From the cell containing the given text, extract its center point as [X, Y] coordinate. 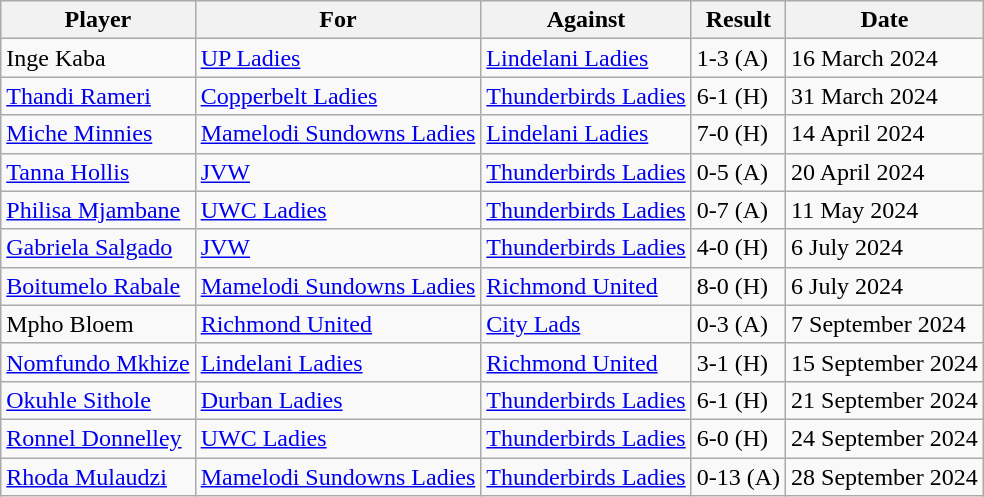
14 April 2024 [885, 134]
31 March 2024 [885, 96]
Gabriela Salgado [98, 248]
6-0 (H) [738, 438]
24 September 2024 [885, 438]
8-0 (H) [738, 286]
Rhoda Mulaudzi [98, 477]
Durban Ladies [338, 400]
0-13 (A) [738, 477]
Player [98, 20]
21 September 2024 [885, 400]
0-7 (A) [738, 210]
City Lads [586, 324]
0-3 (A) [738, 324]
7 September 2024 [885, 324]
4-0 (H) [738, 248]
Okuhle Sithole [98, 400]
28 September 2024 [885, 477]
UP Ladies [338, 58]
For [338, 20]
Against [586, 20]
Result [738, 20]
Ronnel Donnelley [98, 438]
15 September 2024 [885, 362]
11 May 2024 [885, 210]
Nomfundo Mkhize [98, 362]
Thandi Rameri [98, 96]
1-3 (A) [738, 58]
Copperbelt Ladies [338, 96]
Boitumelo Rabale [98, 286]
0-5 (A) [738, 172]
16 March 2024 [885, 58]
Miche Minnies [98, 134]
Mpho Bloem [98, 324]
Tanna Hollis [98, 172]
Philisa Mjambane [98, 210]
3-1 (H) [738, 362]
20 April 2024 [885, 172]
Inge Kaba [98, 58]
Date [885, 20]
7-0 (H) [738, 134]
